Pinpoint the cell where the given text exists, returning its [x, y] midpoint coordinate. 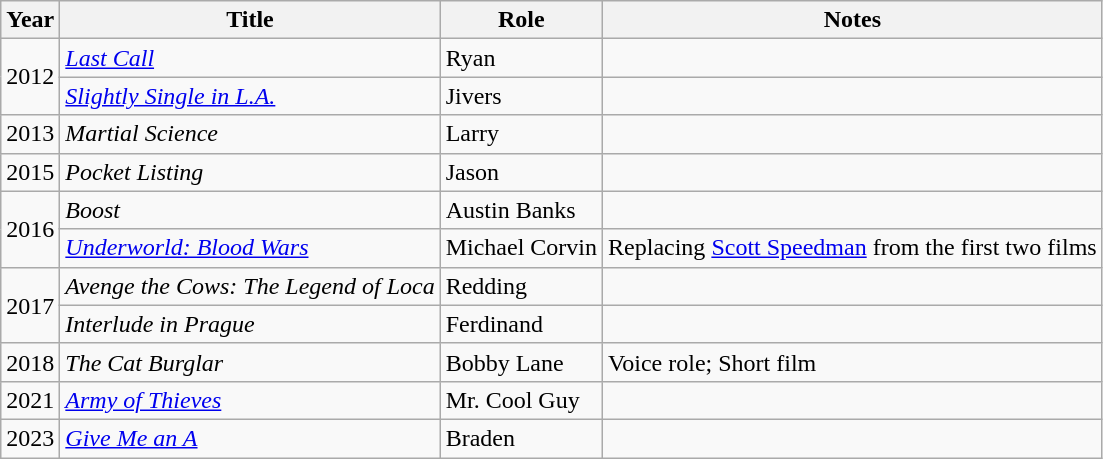
Notes [853, 20]
Mr. Cool Guy [521, 400]
2017 [30, 305]
The Cat Burglar [250, 362]
Bobby Lane [521, 362]
Michael Corvin [521, 248]
Austin Banks [521, 210]
Give Me an A [250, 438]
2012 [30, 77]
Martial Science [250, 134]
2015 [30, 172]
Slightly Single in L.A. [250, 96]
Jivers [521, 96]
Larry [521, 134]
Ryan [521, 58]
Year [30, 20]
Jason [521, 172]
2018 [30, 362]
Replacing Scott Speedman from the first two films [853, 248]
Title [250, 20]
2013 [30, 134]
Role [521, 20]
Avenge the Cows: The Legend of Loca [250, 286]
2023 [30, 438]
Underworld: Blood Wars [250, 248]
2021 [30, 400]
Redding [521, 286]
Army of Thieves [250, 400]
Interlude in Prague [250, 324]
Boost [250, 210]
Ferdinand [521, 324]
Braden [521, 438]
Pocket Listing [250, 172]
2016 [30, 229]
Voice role; Short film [853, 362]
Last Call [250, 58]
